Identify which cell holds the provided text, then report its [x, y] central coordinate. 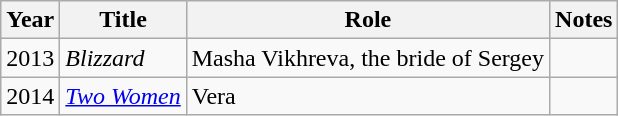
Title [123, 20]
Notes [584, 20]
Masha Vikhreva, the bride of Sergey [368, 58]
Vera [368, 96]
2014 [30, 96]
2013 [30, 58]
Role [368, 20]
Year [30, 20]
Blizzard [123, 58]
Two Women [123, 96]
